Output the (X, Y) coordinate of the center of the cell containing the given text.  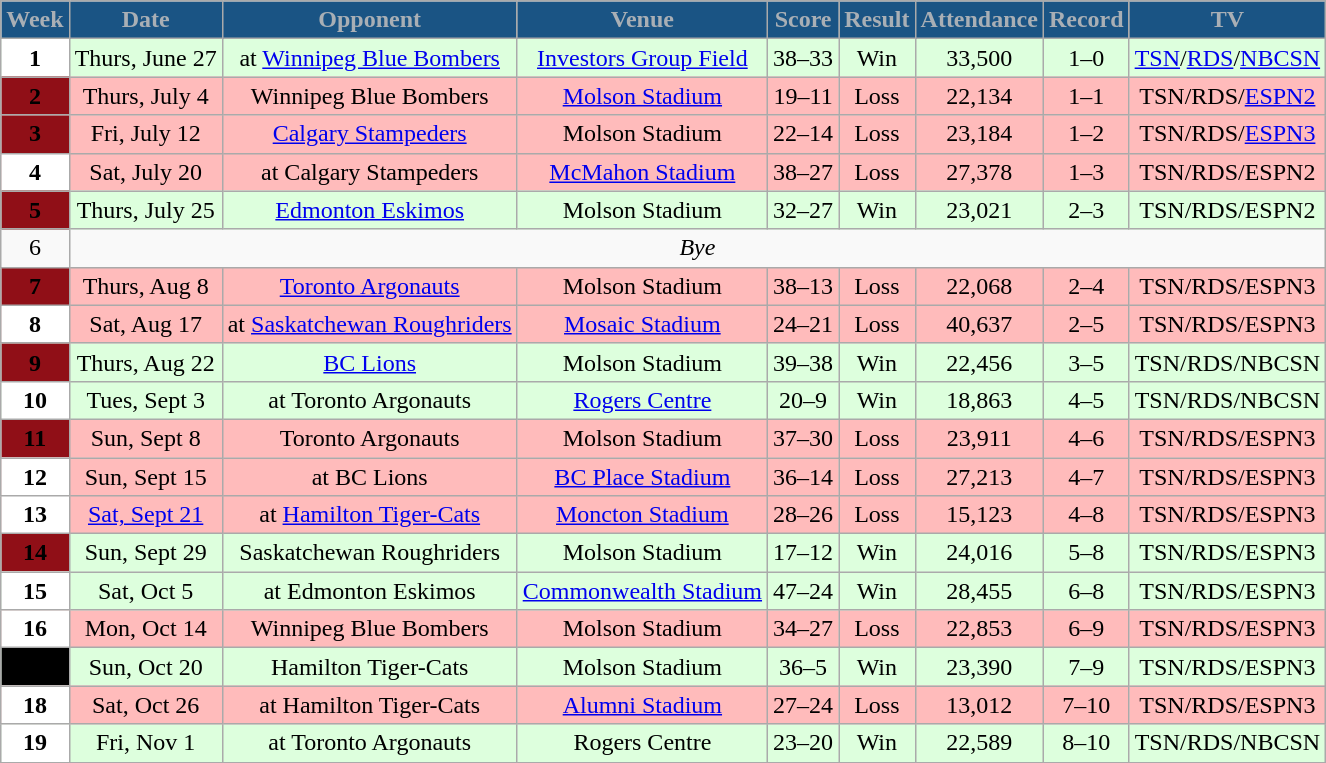
15,123 (979, 515)
22,456 (979, 362)
Result (877, 20)
BC Lions (370, 362)
8 (35, 324)
24,016 (979, 553)
Tues, Sept 3 (146, 400)
Sat, July 20 (146, 172)
6–8 (1086, 591)
18,863 (979, 400)
3 (35, 134)
Sun, Sept 29 (146, 553)
6–9 (1086, 629)
Thurs, Aug 22 (146, 362)
4–7 (1086, 477)
at Saskatchewan Roughriders (370, 324)
7–9 (1086, 667)
Fri, Nov 1 (146, 743)
36–14 (804, 477)
22–14 (804, 134)
Investors Group Field (642, 58)
38–27 (804, 172)
TV (1227, 20)
at Winnipeg Blue Bombers (370, 58)
Commonwealth Stadium (642, 591)
at Edmonton Eskimos (370, 591)
24–21 (804, 324)
7 (35, 286)
17 (35, 667)
Sat, Aug 17 (146, 324)
1–0 (1086, 58)
40,637 (979, 324)
Venue (642, 20)
7–10 (1086, 705)
11 (35, 438)
37–30 (804, 438)
1 (35, 58)
Opponent (370, 20)
12 (35, 477)
47–24 (804, 591)
32–27 (804, 210)
Thurs, July 25 (146, 210)
19 (35, 743)
4–5 (1086, 400)
2–5 (1086, 324)
23,021 (979, 210)
5 (35, 210)
2–4 (1086, 286)
at Calgary Stampeders (370, 172)
BC Place Stadium (642, 477)
17–12 (804, 553)
20–9 (804, 400)
2 (35, 96)
at BC Lions (370, 477)
Calgary Stampeders (370, 134)
Alumni Stadium (642, 705)
Thurs, July 4 (146, 96)
23,911 (979, 438)
16 (35, 629)
34–27 (804, 629)
Sun, Sept 15 (146, 477)
28,455 (979, 591)
Moncton Stadium (642, 515)
19–11 (804, 96)
Fri, July 12 (146, 134)
1–1 (1086, 96)
Edmonton Eskimos (370, 210)
14 (35, 553)
Sat, Oct 5 (146, 591)
38–13 (804, 286)
22,134 (979, 96)
27,213 (979, 477)
22,068 (979, 286)
Mon, Oct 14 (146, 629)
3–5 (1086, 362)
Mosaic Stadium (642, 324)
39–38 (804, 362)
5–8 (1086, 553)
33,500 (979, 58)
Bye (697, 248)
Week (35, 20)
1–2 (1086, 134)
22,589 (979, 743)
4 (35, 172)
4–6 (1086, 438)
36–5 (804, 667)
Thurs, June 27 (146, 58)
9 (35, 362)
Date (146, 20)
13,012 (979, 705)
23–20 (804, 743)
27,378 (979, 172)
Thurs, Aug 8 (146, 286)
28–26 (804, 515)
27–24 (804, 705)
1–3 (1086, 172)
22,853 (979, 629)
23,390 (979, 667)
8–10 (1086, 743)
Saskatchewan Roughriders (370, 553)
38–33 (804, 58)
Sun, Sept 8 (146, 438)
10 (35, 400)
Hamilton Tiger-Cats (370, 667)
McMahon Stadium (642, 172)
Record (1086, 20)
6 (35, 248)
Attendance (979, 20)
2–3 (1086, 210)
Sat, Sept 21 (146, 515)
Score (804, 20)
18 (35, 705)
13 (35, 515)
4–8 (1086, 515)
Sun, Oct 20 (146, 667)
15 (35, 591)
23,184 (979, 134)
Sat, Oct 26 (146, 705)
